Return [X, Y] of the center of cell containing provided text 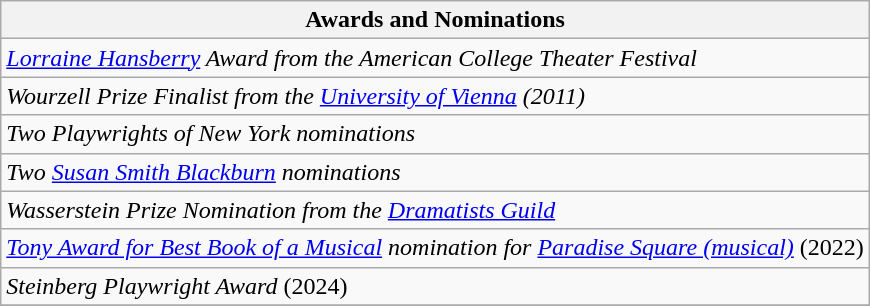
Wourzell Prize Finalist from the University of Vienna (2011) [436, 96]
Two Susan Smith Blackburn nominations [436, 172]
Awards and Nominations [436, 20]
Two Playwrights of New York nominations [436, 134]
Wasserstein Prize Nomination from the Dramatists Guild [436, 210]
Tony Award for Best Book of a Musical nomination for Paradise Square (musical) (2022) [436, 248]
Lorraine Hansberry Award from the American College Theater Festival [436, 58]
Steinberg Playwright Award (2024) [436, 286]
